Identify which cell holds the provided text, then report its (x, y) central coordinate. 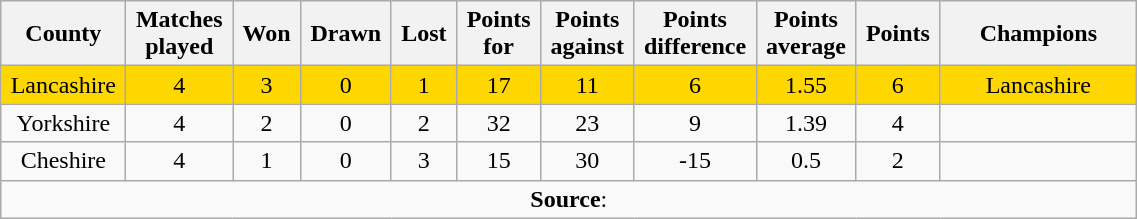
30 (588, 161)
Source: (569, 199)
Points difference (695, 34)
Champions (1038, 34)
15 (499, 161)
0.5 (806, 161)
9 (695, 123)
Points against (588, 34)
11 (588, 85)
1.55 (806, 85)
Points average (806, 34)
1.39 (806, 123)
Points (898, 34)
32 (499, 123)
Points for (499, 34)
Matches played (180, 34)
Drawn (346, 34)
Lost (424, 34)
23 (588, 123)
-15 (695, 161)
Cheshire (64, 161)
Won (267, 34)
17 (499, 85)
Yorkshire (64, 123)
County (64, 34)
